Return the [X, Y] coordinate for the center point of the cell that contains the specified text.  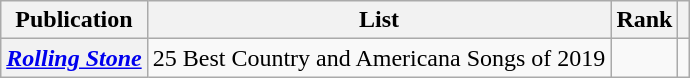
Rolling Stone [74, 58]
Publication [74, 20]
List [379, 20]
Rank [644, 20]
25 Best Country and Americana Songs of 2019 [379, 58]
